Find where the given text appears and provide that cell's center as [x, y] coordinate. 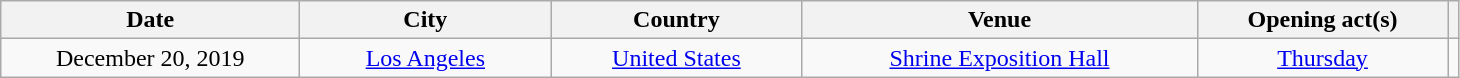
Country [676, 20]
Opening act(s) [1322, 20]
Thursday [1322, 58]
December 20, 2019 [150, 58]
Los Angeles [426, 58]
Shrine Exposition Hall [1000, 58]
United States [676, 58]
Date [150, 20]
Venue [1000, 20]
City [426, 20]
